Output the (x, y) coordinate of the center of the cell containing the given text.  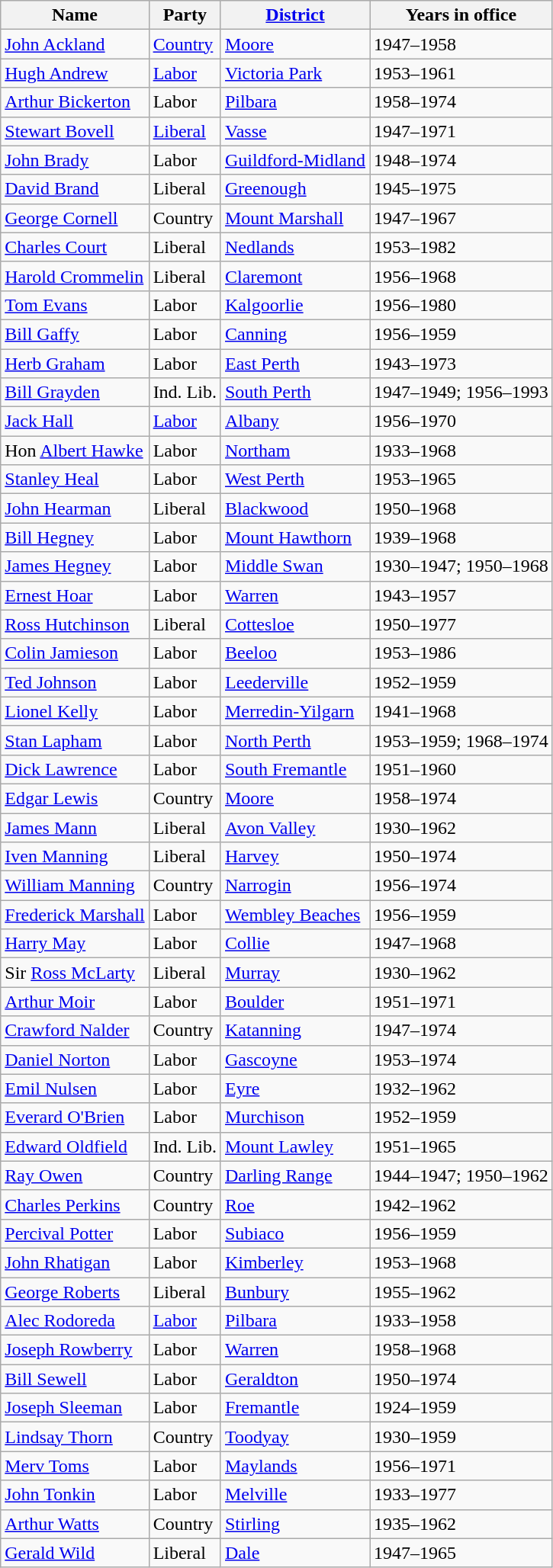
1953–1961 (461, 73)
Leederville (294, 682)
North Perth (294, 740)
1956–1970 (461, 422)
Charles Court (75, 247)
Stan Lapham (75, 740)
Narrogin (294, 886)
Geraldton (294, 1379)
1956–1980 (461, 305)
1930–1959 (461, 1437)
Ernest Hoar (75, 595)
Arthur Moir (75, 1002)
1947–1965 (461, 1553)
Iven Manning (75, 857)
Hon Albert Hawke (75, 451)
Gerald Wild (75, 1553)
Merv Toms (75, 1466)
1947–1971 (461, 131)
1951–1960 (461, 769)
David Brand (75, 189)
Harvey (294, 857)
1958–1968 (461, 1350)
Herb Graham (75, 364)
1953–1982 (461, 247)
Toodyay (294, 1437)
Lionel Kelly (75, 711)
1947–1974 (461, 1031)
1943–1957 (461, 595)
Boulder (294, 1002)
1947–1967 (461, 218)
Charles Perkins (75, 1204)
1933–1958 (461, 1321)
1933–1977 (461, 1495)
Lindsay Thorn (75, 1437)
1953–1959; 1968–1974 (461, 740)
Murray (294, 973)
Harry May (75, 944)
John Rhatigan (75, 1262)
1953–1974 (461, 1060)
Melville (294, 1495)
James Mann (75, 827)
Wembley Beaches (294, 915)
South Fremantle (294, 769)
Edward Oldfield (75, 1146)
1955–1962 (461, 1292)
1930–1947; 1950–1968 (461, 566)
Subiaco (294, 1233)
Gascoyne (294, 1060)
1951–1971 (461, 1002)
Years in office (461, 15)
Ray Owen (75, 1175)
Merredin-Yilgarn (294, 711)
Stewart Bovell (75, 131)
1924–1959 (461, 1408)
District (294, 15)
Guildford-Midland (294, 160)
West Perth (294, 479)
Joseph Rowberry (75, 1350)
1950–1968 (461, 508)
Victoria Park (294, 73)
Stanley Heal (75, 479)
Kalgoorlie (294, 305)
John Ackland (75, 44)
1948–1974 (461, 160)
Sir Ross McLarty (75, 973)
Tom Evans (75, 305)
Canning (294, 334)
Dale (294, 1553)
1935–1962 (461, 1524)
1956–1968 (461, 276)
Bill Gaffy (75, 334)
Ross Hutchinson (75, 624)
Crawford Nalder (75, 1031)
Bunbury (294, 1292)
Cottesloe (294, 624)
John Brady (75, 160)
Hugh Andrew (75, 73)
1953–1965 (461, 479)
Arthur Watts (75, 1524)
Everard O'Brien (75, 1117)
Vasse (294, 131)
Bill Sewell (75, 1379)
Beeloo (294, 653)
Collie (294, 944)
Darling Range (294, 1175)
1950–1977 (461, 624)
1939–1968 (461, 537)
Maylands (294, 1466)
Mount Marshall (294, 218)
Kimberley (294, 1262)
South Perth (294, 393)
Bill Hegney (75, 537)
1953–1986 (461, 653)
1947–1949; 1956–1993 (461, 393)
Katanning (294, 1031)
Mount Lawley (294, 1146)
Party (185, 15)
1953–1968 (461, 1262)
Emil Nulsen (75, 1089)
Greenough (294, 189)
Joseph Sleeman (75, 1408)
Mount Hawthorn (294, 537)
1956–1971 (461, 1466)
Percival Potter (75, 1233)
1941–1968 (461, 711)
George Roberts (75, 1292)
Middle Swan (294, 566)
George Cornell (75, 218)
1944–1947; 1950–1962 (461, 1175)
Eyre (294, 1089)
1947–1968 (461, 944)
Arthur Bickerton (75, 102)
Stirling (294, 1524)
Colin Jamieson (75, 653)
Murchison (294, 1117)
Frederick Marshall (75, 915)
1933–1968 (461, 451)
East Perth (294, 364)
James Hegney (75, 566)
Daniel Norton (75, 1060)
Ted Johnson (75, 682)
Jack Hall (75, 422)
Fremantle (294, 1408)
1943–1973 (461, 364)
Claremont (294, 276)
1932–1962 (461, 1089)
Nedlands (294, 247)
1942–1962 (461, 1204)
1956–1974 (461, 886)
Alec Rodoreda (75, 1321)
Edgar Lewis (75, 798)
1947–1958 (461, 44)
John Tonkin (75, 1495)
Name (75, 15)
Roe (294, 1204)
1951–1965 (461, 1146)
William Manning (75, 886)
Harold Crommelin (75, 276)
Northam (294, 451)
1945–1975 (461, 189)
Blackwood (294, 508)
Albany (294, 422)
Bill Grayden (75, 393)
Avon Valley (294, 827)
John Hearman (75, 508)
Dick Lawrence (75, 769)
